Scan for the cell matching the given text and deliver its [X, Y] coordinate at center. 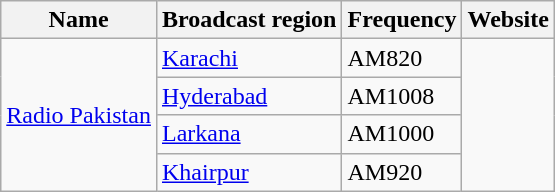
Larkana [249, 134]
Karachi [249, 58]
Broadcast region [249, 20]
Hyderabad [249, 96]
Radio Pakistan [79, 115]
Website [508, 20]
AM1008 [402, 96]
AM1000 [402, 134]
AM920 [402, 172]
Name [79, 20]
AM820 [402, 58]
Frequency [402, 20]
Khairpur [249, 172]
